Extract the [X, Y] coordinate from the center of the cell holding the provided text.  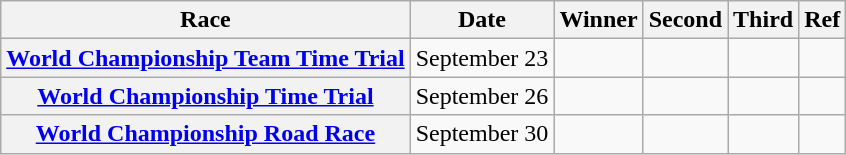
Date [482, 20]
Winner [598, 20]
September 23 [482, 58]
World Championship Team Time Trial [206, 58]
Second [685, 20]
World Championship Time Trial [206, 96]
Third [764, 20]
Race [206, 20]
Ref [822, 20]
September 30 [482, 134]
World Championship Road Race [206, 134]
September 26 [482, 96]
